Scan for the cell matching the given text and deliver its [x, y] coordinate at center. 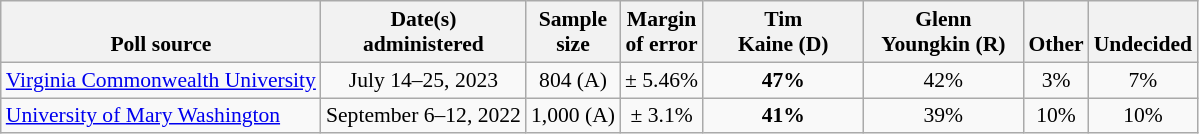
Marginof error [662, 32]
Other [1056, 32]
7% [1143, 80]
GlennYoungkin (R) [943, 32]
39% [943, 116]
3% [1056, 80]
42% [943, 80]
University of Mary Washington [161, 116]
July 14–25, 2023 [424, 80]
Virginia Commonwealth University [161, 80]
September 6–12, 2022 [424, 116]
± 5.46% [662, 80]
Poll source [161, 32]
Samplesize [573, 32]
Undecided [1143, 32]
1,000 (A) [573, 116]
47% [783, 80]
41% [783, 116]
804 (A) [573, 80]
± 3.1% [662, 116]
Date(s)administered [424, 32]
TimKaine (D) [783, 32]
